From the cell containing the given text, extract its center point as [X, Y] coordinate. 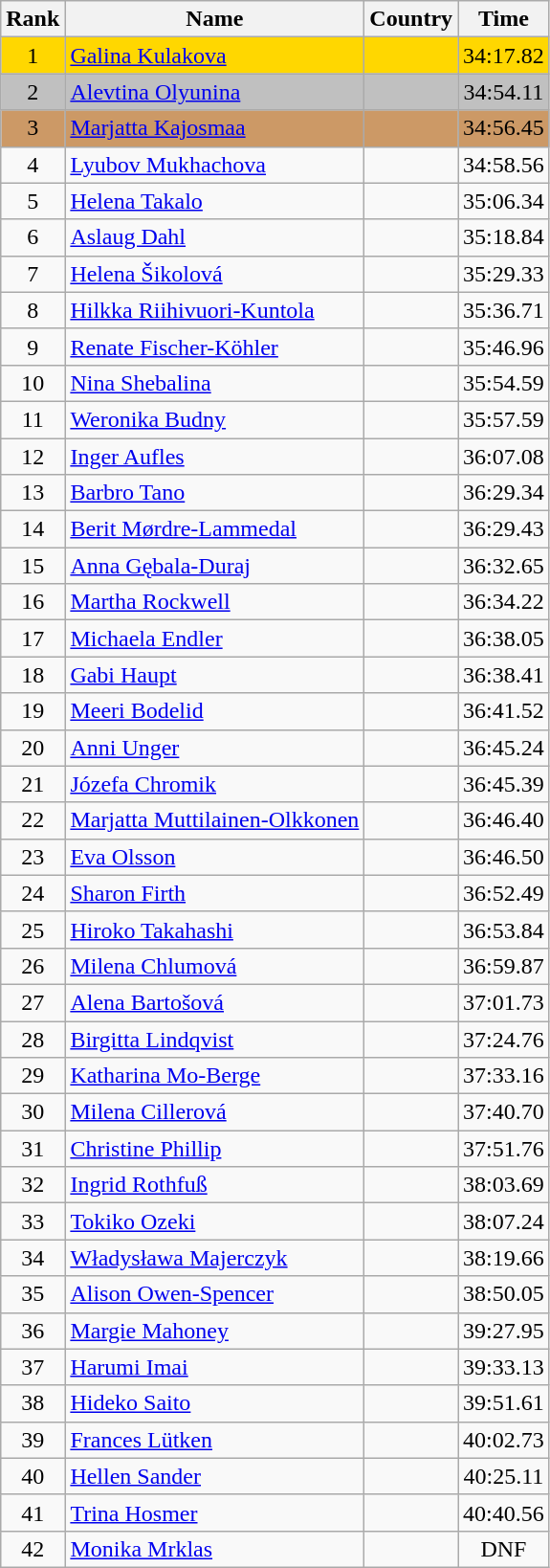
13 [33, 493]
Helena Takalo [214, 201]
Margie Mahoney [214, 1331]
Eva Olsson [214, 857]
36:32.65 [504, 566]
38:19.66 [504, 1258]
Tokiko Ozeki [214, 1221]
40 [33, 1476]
36:38.41 [504, 675]
20 [33, 748]
Weronika Budny [214, 419]
3 [33, 128]
12 [33, 457]
34 [33, 1258]
Meeri Bodelid [214, 711]
15 [33, 566]
14 [33, 529]
42 [33, 1549]
Michaela Endler [214, 638]
34:17.82 [504, 56]
28 [33, 1039]
36:46.40 [504, 820]
Milena Chlumová [214, 966]
36:45.24 [504, 748]
26 [33, 966]
34:56.45 [504, 128]
18 [33, 675]
36 [33, 1331]
38:50.05 [504, 1294]
36:52.49 [504, 893]
36:07.08 [504, 457]
40:25.11 [504, 1476]
Nina Shebalina [214, 383]
23 [33, 857]
25 [33, 930]
7 [33, 274]
36:45.39 [504, 784]
Barbro Tano [214, 493]
39:27.95 [504, 1331]
Hideko Saito [214, 1403]
Harumi Imai [214, 1367]
Sharon Firth [214, 893]
36:41.52 [504, 711]
Anni Unger [214, 748]
1 [33, 56]
Inger Aufles [214, 457]
Name [214, 19]
39:33.13 [504, 1367]
Rank [33, 19]
37:01.73 [504, 1002]
Katharina Mo-Berge [214, 1076]
6 [33, 237]
32 [33, 1185]
11 [33, 419]
Christine Phillip [214, 1149]
Aslaug Dahl [214, 237]
Alevtina Olyunina [214, 92]
Anna Gębala-Duraj [214, 566]
Birgitta Lindqvist [214, 1039]
Marjatta Muttilainen-Olkkonen [214, 820]
5 [33, 201]
Milena Cillerová [214, 1112]
38:03.69 [504, 1185]
40:02.73 [504, 1440]
Alena Bartošová [214, 1002]
36:59.87 [504, 966]
Marjatta Kajosmaa [214, 128]
24 [33, 893]
9 [33, 347]
10 [33, 383]
Galina Kulakova [214, 56]
Monika Mrklas [214, 1549]
Gabi Haupt [214, 675]
36:46.50 [504, 857]
31 [33, 1149]
Hilkka Riihivuori-Kuntola [214, 310]
Lyubov Mukhachova [214, 165]
40:40.56 [504, 1512]
37 [33, 1367]
Frances Lütken [214, 1440]
29 [33, 1076]
37:40.70 [504, 1112]
Hiroko Takahashi [214, 930]
19 [33, 711]
Władysława Majerczyk [214, 1258]
8 [33, 310]
2 [33, 92]
Time [504, 19]
37:24.76 [504, 1039]
38 [33, 1403]
DNF [504, 1549]
Helena Šikolová [214, 274]
Józefa Chromik [214, 784]
34:58.56 [504, 165]
34:54.11 [504, 92]
36:29.43 [504, 529]
Renate Fischer-Köhler [214, 347]
35:36.71 [504, 310]
Ingrid Rothfuß [214, 1185]
Hellen Sander [214, 1476]
4 [33, 165]
Country [411, 19]
Berit Mørdre-Lammedal [214, 529]
39:51.61 [504, 1403]
30 [33, 1112]
Trina Hosmer [214, 1512]
36:29.34 [504, 493]
36:34.22 [504, 602]
37:51.76 [504, 1149]
35:06.34 [504, 201]
33 [33, 1221]
35:46.96 [504, 347]
21 [33, 784]
36:53.84 [504, 930]
27 [33, 1002]
37:33.16 [504, 1076]
36:38.05 [504, 638]
38:07.24 [504, 1221]
Martha Rockwell [214, 602]
35:54.59 [504, 383]
35:29.33 [504, 274]
Alison Owen-Spencer [214, 1294]
16 [33, 602]
35 [33, 1294]
22 [33, 820]
35:18.84 [504, 237]
17 [33, 638]
41 [33, 1512]
39 [33, 1440]
35:57.59 [504, 419]
